Provide the [x, y] coordinate of the cell's center where the given text is located.  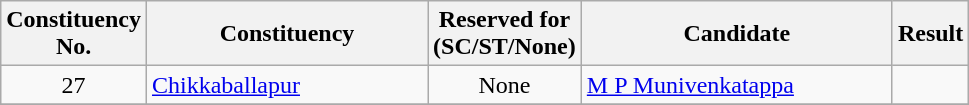
Candidate [736, 34]
27 [74, 85]
None [505, 85]
Result [930, 34]
Reserved for(SC/ST/None) [505, 34]
Constituency [286, 34]
Chikkaballapur [286, 85]
Constituency No. [74, 34]
M P Munivenkatappa [736, 85]
